Return the (X, Y) coordinate for the center point of the cell that contains the specified text.  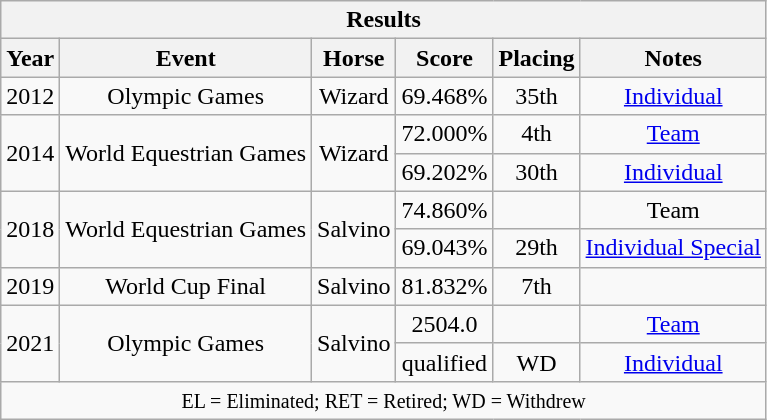
29th (536, 248)
2018 (30, 229)
World Cup Final (186, 286)
30th (536, 172)
EL = Eliminated; RET = Retired; WD = Withdrew (384, 400)
7th (536, 286)
Horse (354, 58)
69.202% (444, 172)
Individual Special (673, 248)
Results (384, 20)
69.468% (444, 96)
2014 (30, 153)
2021 (30, 343)
Notes (673, 58)
72.000% (444, 134)
69.043% (444, 248)
WD (536, 362)
Placing (536, 58)
Year (30, 58)
2012 (30, 96)
74.860% (444, 210)
4th (536, 134)
qualified (444, 362)
Event (186, 58)
2019 (30, 286)
81.832% (444, 286)
2504.0 (444, 324)
35th (536, 96)
Score (444, 58)
